From the cell containing the given text, extract its center point as [x, y] coordinate. 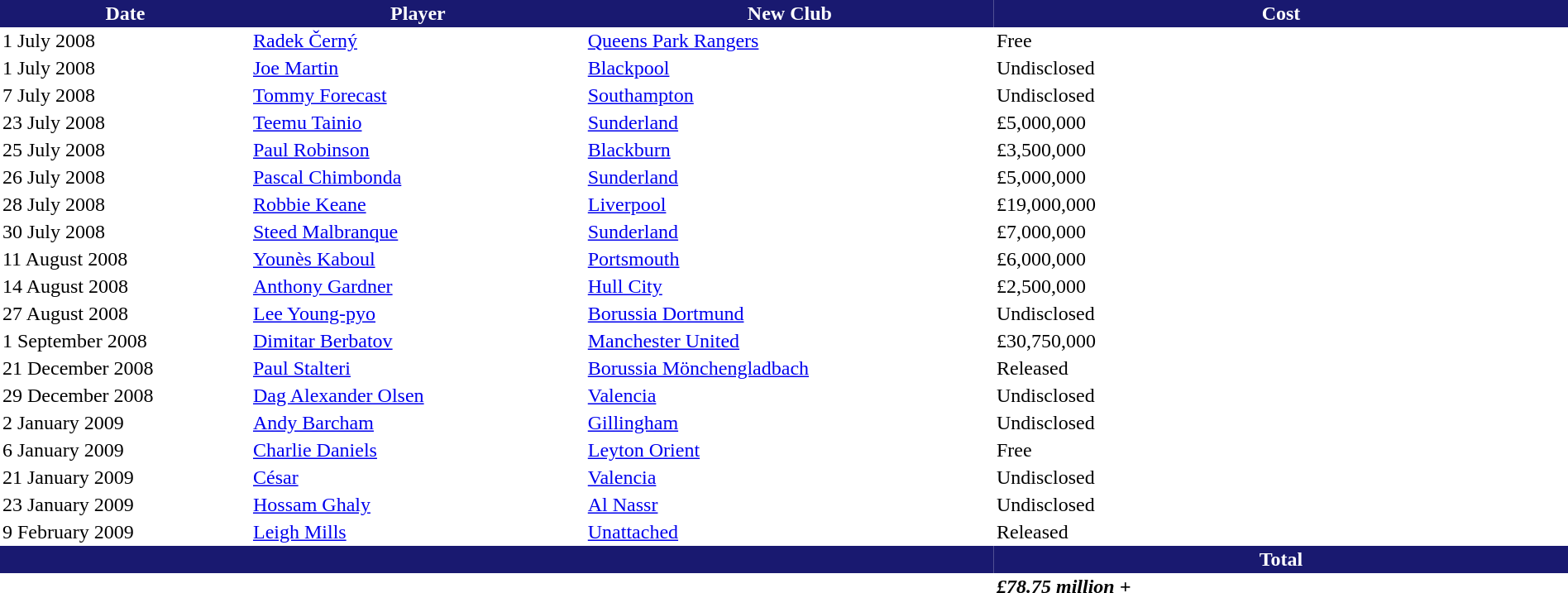
Hull City [790, 286]
Dimitar Berbatov [418, 341]
23 January 2009 [126, 505]
Tommy Forecast [418, 96]
Younès Kaboul [418, 260]
£30,750,000 [1281, 341]
Liverpool [790, 205]
Southampton [790, 96]
Blackburn [790, 151]
Queens Park Rangers [790, 41]
£2,500,000 [1281, 286]
Al Nassr [790, 505]
21 January 2009 [126, 478]
Robbie Keane [418, 205]
27 August 2008 [126, 314]
Teemu Tainio [418, 122]
30 July 2008 [126, 232]
Radek Černý [418, 41]
Gillingham [790, 423]
26 July 2008 [126, 177]
2 January 2009 [126, 423]
Charlie Daniels [418, 450]
Borussia Mönchengladbach [790, 369]
Paul Stalteri [418, 369]
28 July 2008 [126, 205]
21 December 2008 [126, 369]
Borussia Dortmund [790, 314]
Pascal Chimbonda [418, 177]
Portsmouth [790, 260]
New Club [790, 13]
Total [1281, 559]
Lee Young-pyo [418, 314]
Manchester United [790, 341]
Cost [1281, 13]
£19,000,000 [1281, 205]
Dag Alexander Olsen [418, 395]
25 July 2008 [126, 151]
Leigh Mills [418, 533]
£7,000,000 [1281, 232]
Paul Robinson [418, 151]
Leyton Orient [790, 450]
29 December 2008 [126, 395]
23 July 2008 [126, 122]
6 January 2009 [126, 450]
7 July 2008 [126, 96]
Hossam Ghaly [418, 505]
£6,000,000 [1281, 260]
9 February 2009 [126, 533]
César [418, 478]
Blackpool [790, 68]
Anthony Gardner [418, 286]
Date [126, 13]
Player [418, 13]
14 August 2008 [126, 286]
Andy Barcham [418, 423]
£3,500,000 [1281, 151]
Steed Malbranque [418, 232]
Unattached [790, 533]
11 August 2008 [126, 260]
Joe Martin [418, 68]
1 September 2008 [126, 341]
